Pinpoint the cell where the given text exists, returning its [x, y] midpoint coordinate. 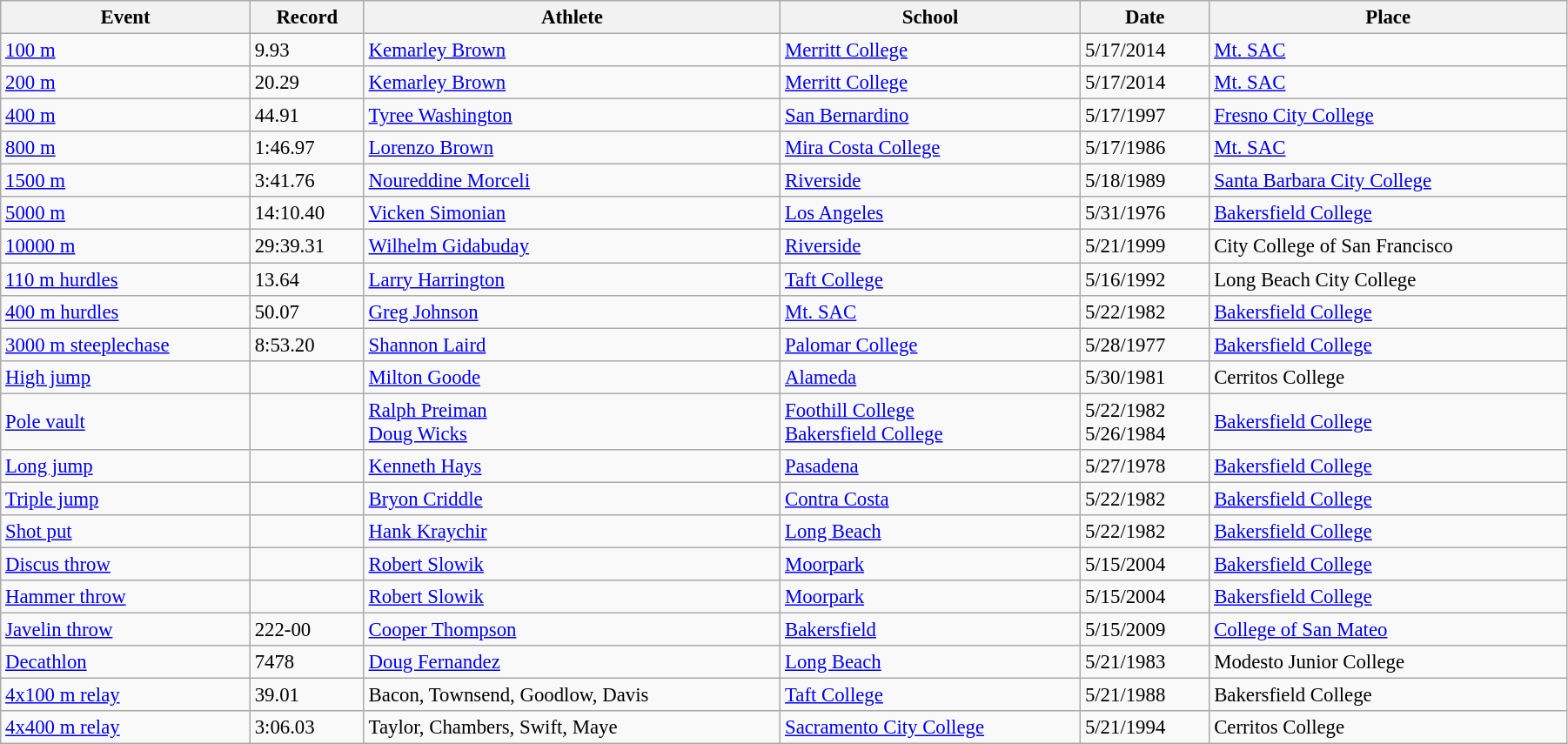
5/31/1976 [1145, 213]
City College of San Francisco [1389, 246]
Date [1145, 17]
Hank Kraychir [572, 532]
Modesto Junior College [1389, 662]
222-00 [306, 630]
400 m hurdles [125, 312]
44.91 [306, 116]
Kenneth Hays [572, 466]
5000 m [125, 213]
7478 [306, 662]
Triple jump [125, 499]
Hammer throw [125, 597]
5/17/1997 [1145, 116]
3000 m steeplechase [125, 345]
Place [1389, 17]
50.07 [306, 312]
Contra Costa [931, 499]
Santa Barbara City College [1389, 181]
Foothill CollegeBakersfield College [931, 421]
5/15/2009 [1145, 630]
800 m [125, 148]
San Bernardino [931, 116]
Taylor, Chambers, Swift, Maye [572, 727]
110 m hurdles [125, 279]
School [931, 17]
Greg Johnson [572, 312]
High jump [125, 377]
Decathlon [125, 662]
1:46.97 [306, 148]
Vicken Simonian [572, 213]
3:06.03 [306, 727]
400 m [125, 116]
29:39.31 [306, 246]
Bakersfield [931, 630]
Tyree Washington [572, 116]
4x400 m relay [125, 727]
Wilhelm Gidabuday [572, 246]
20.29 [306, 83]
4x100 m relay [125, 695]
Lorenzo Brown [572, 148]
13.64 [306, 279]
Record [306, 17]
Mira Costa College [931, 148]
Event [125, 17]
Cooper Thompson [572, 630]
Los Angeles [931, 213]
Pasadena [931, 466]
39.01 [306, 695]
8:53.20 [306, 345]
5/27/1978 [1145, 466]
Long jump [125, 466]
Long Beach City College [1389, 279]
5/17/1986 [1145, 148]
5/16/1992 [1145, 279]
Javelin throw [125, 630]
200 m [125, 83]
Fresno City College [1389, 116]
Shot put [125, 532]
10000 m [125, 246]
5/21/1988 [1145, 695]
College of San Mateo [1389, 630]
5/21/1994 [1145, 727]
3:41.76 [306, 181]
14:10.40 [306, 213]
5/18/1989 [1145, 181]
Ralph PreimanDoug Wicks [572, 421]
Bacon, Townsend, Goodlow, Davis [572, 695]
Alameda [931, 377]
5/21/1983 [1145, 662]
Bryon Criddle [572, 499]
1500 m [125, 181]
Discus throw [125, 564]
Pole vault [125, 421]
Noureddine Morceli [572, 181]
9.93 [306, 50]
Larry Harrington [572, 279]
5/22/19825/26/1984 [1145, 421]
5/30/1981 [1145, 377]
Palomar College [931, 345]
Athlete [572, 17]
Milton Goode [572, 377]
5/21/1999 [1145, 246]
Sacramento City College [931, 727]
5/28/1977 [1145, 345]
Doug Fernandez [572, 662]
100 m [125, 50]
Shannon Laird [572, 345]
